Locate the cell with the specified text and output its (X, Y) center coordinate. 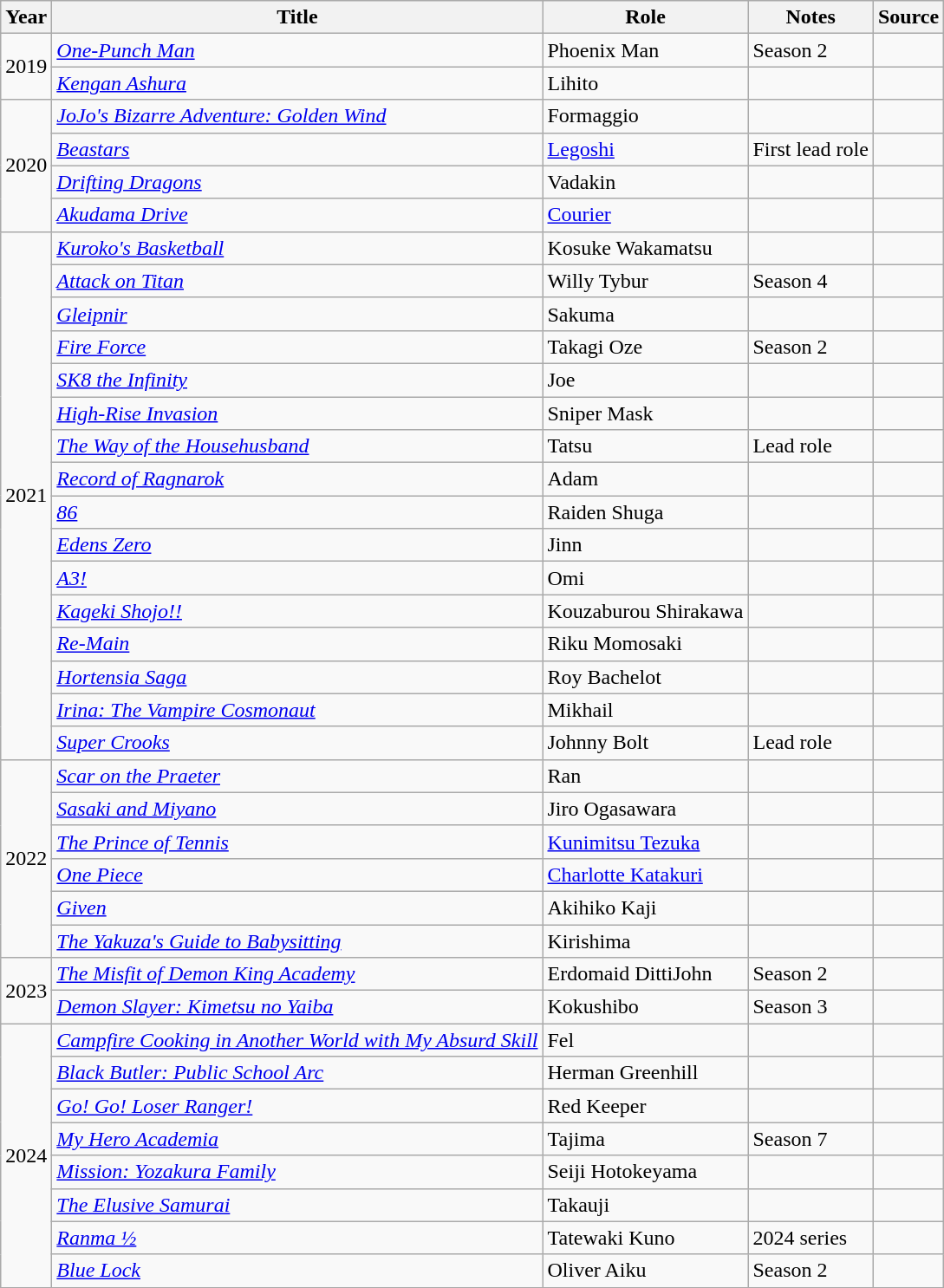
Kageki Shojo!! (297, 611)
Takauji (645, 1205)
2021 (26, 496)
Adam (645, 479)
JoJo's Bizarre Adventure: Golden Wind (297, 116)
Role (645, 17)
Given (297, 907)
Charlotte Katakuri (645, 875)
Scar on the Praeter (297, 776)
Campfire Cooking in Another World with My Absurd Skill (297, 1040)
Jinn (645, 545)
2020 (26, 166)
A3! (297, 578)
Kosuke Wakamatsu (645, 248)
Sakuma (645, 314)
Kokushibo (645, 1007)
Lihito (645, 83)
Notes (811, 17)
Hortensia Saga (297, 677)
Raiden Shuga (645, 512)
Red Keeper (645, 1106)
Title (297, 17)
Akudama Drive (297, 215)
Kengan Ashura (297, 83)
Riku Momosaki (645, 644)
Mission: Yozakura Family (297, 1172)
Mikhail (645, 710)
Sasaki and Miyano (297, 809)
Kunimitsu Tezuka (645, 842)
Go! Go! Loser Ranger! (297, 1106)
2023 (26, 991)
Johnny Bolt (645, 743)
Ran (645, 776)
Erdomaid DittiJohn (645, 974)
Year (26, 17)
Irina: The Vampire Cosmonaut (297, 710)
Edens Zero (297, 545)
Roy Bachelot (645, 677)
Takagi Oze (645, 347)
The Prince of Tennis (297, 842)
Legoshi (645, 149)
Tatewaki Kuno (645, 1238)
Re-Main (297, 644)
Source (908, 17)
Season 7 (811, 1139)
Courier (645, 215)
Drifting Dragons (297, 182)
Gleipnir (297, 314)
Attack on Titan (297, 281)
2024 (26, 1155)
Joe (645, 380)
The Yakuza's Guide to Babysitting (297, 940)
Oliver Aiku (645, 1271)
Record of Ragnarok (297, 479)
Kirishima (645, 940)
2022 (26, 858)
Sniper Mask (645, 413)
One Piece (297, 875)
Willy Tybur (645, 281)
First lead role (811, 149)
Formaggio (645, 116)
High-Rise Invasion (297, 413)
2019 (26, 67)
Fel (645, 1040)
2024 series (811, 1238)
The Way of the Househusband (297, 446)
Demon Slayer: Kimetsu no Yaiba (297, 1007)
Tajima (645, 1139)
My Hero Academia (297, 1139)
Vadakin (645, 182)
Seiji Hotokeyama (645, 1172)
Phoenix Man (645, 50)
One-Punch Man (297, 50)
The Misfit of Demon King Academy (297, 974)
Season 3 (811, 1007)
Tatsu (645, 446)
Beastars (297, 149)
Kouzaburou Shirakawa (645, 611)
SK8 the Infinity (297, 380)
Omi (645, 578)
Blue Lock (297, 1271)
Season 4 (811, 281)
Kuroko's Basketball (297, 248)
Fire Force (297, 347)
Herman Greenhill (645, 1073)
Super Crooks (297, 743)
Jiro Ogasawara (645, 809)
Black Butler: Public School Arc (297, 1073)
Ranma ½ (297, 1238)
86 (297, 512)
Akihiko Kaji (645, 907)
The Elusive Samurai (297, 1205)
